Scan for the cell matching the given text and deliver its [X, Y] coordinate at center. 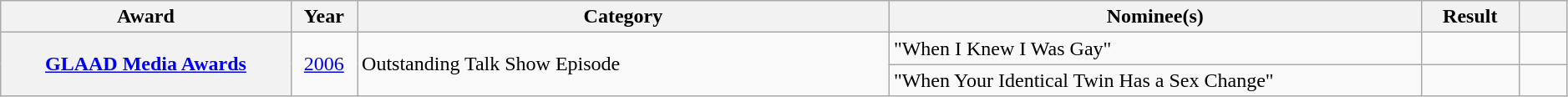
Nominee(s) [1154, 17]
Result [1470, 17]
Year [324, 17]
2006 [324, 64]
GLAAD Media Awards [145, 64]
Category [623, 17]
Outstanding Talk Show Episode [623, 64]
Award [145, 17]
"When I Knew I Was Gay" [1154, 48]
"When Your Identical Twin Has a Sex Change" [1154, 80]
